Extract the (X, Y) coordinate from the center of the cell holding the provided text.  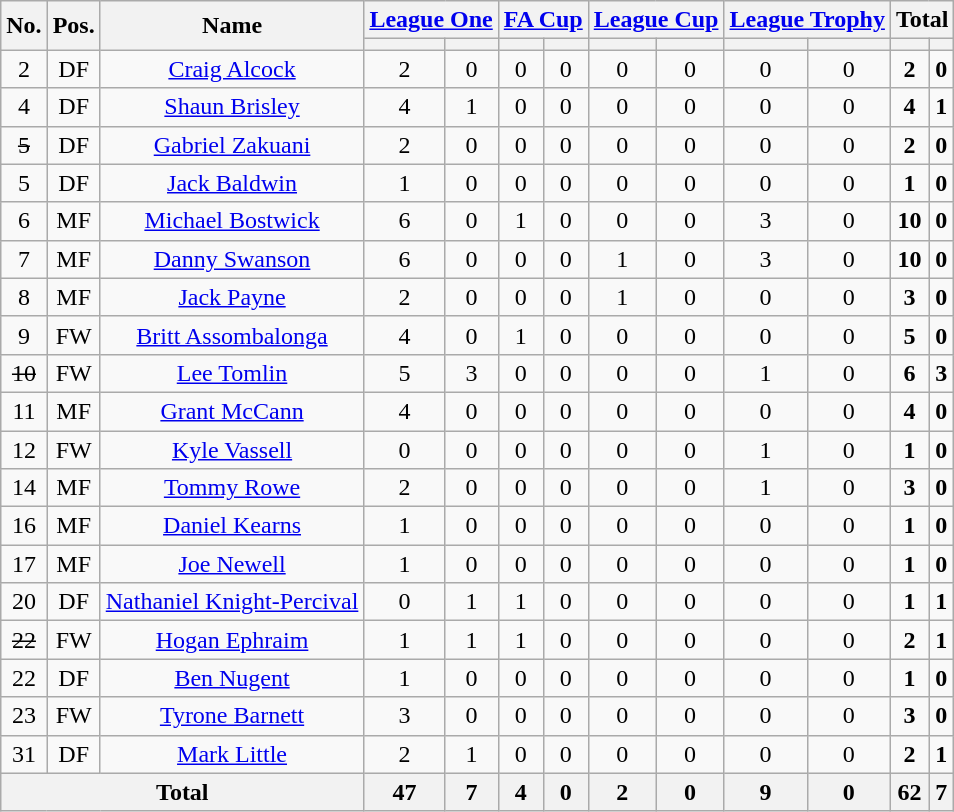
Name (232, 26)
Craig Alcock (232, 69)
14 (24, 488)
Kyle Vassell (232, 449)
Joe Newell (232, 564)
Pos. (74, 26)
23 (24, 716)
20 (24, 602)
62 (909, 792)
Jack Payne (232, 297)
Grant McCann (232, 411)
16 (24, 526)
Michael Bostwick (232, 221)
Jack Baldwin (232, 183)
12 (24, 449)
Lee Tomlin (232, 373)
Hogan Ephraim (232, 640)
47 (404, 792)
No. (24, 26)
Gabriel Zakuani (232, 145)
Daniel Kearns (232, 526)
Nathaniel Knight-Percival (232, 602)
League One (431, 20)
8 (24, 297)
Ben Nugent (232, 678)
FA Cup (543, 20)
League Trophy (807, 20)
31 (24, 754)
League Cup (656, 20)
Britt Assombalonga (232, 335)
17 (24, 564)
Mark Little (232, 754)
Shaun Brisley (232, 107)
Tommy Rowe (232, 488)
Danny Swanson (232, 259)
Tyrone Barnett (232, 716)
11 (24, 411)
